Provide the [x, y] coordinate of the cell's center where the given text is located.  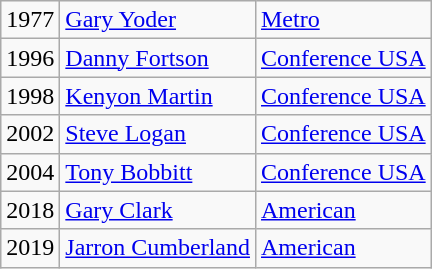
Danny Fortson [158, 58]
Metro [343, 20]
2018 [30, 210]
2019 [30, 248]
Kenyon Martin [158, 96]
2004 [30, 172]
Jarron Cumberland [158, 248]
Tony Bobbitt [158, 172]
Gary Yoder [158, 20]
2002 [30, 134]
Gary Clark [158, 210]
1977 [30, 20]
1998 [30, 96]
1996 [30, 58]
Steve Logan [158, 134]
